Output the [x, y] coordinate of the center of the cell containing the given text.  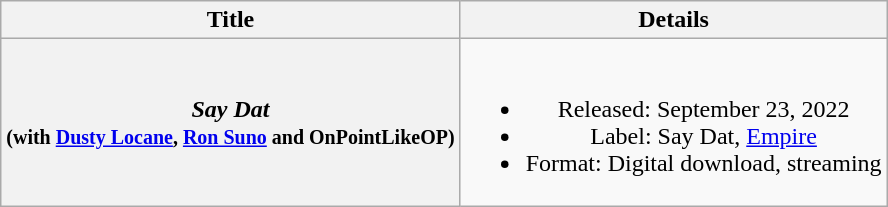
Released: September 23, 2022Label: Say Dat, EmpireFormat: Digital download, streaming [674, 122]
Title [230, 20]
Details [674, 20]
Say Dat(with Dusty Locane, Ron Suno and OnPointLikeOP) [230, 122]
